For the text-containing cell, return its midpoint in (X, Y) coordinate format. 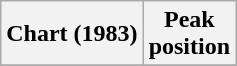
Chart (1983) (72, 34)
Peakposition (189, 34)
